Return [x, y] of the center of cell containing provided text 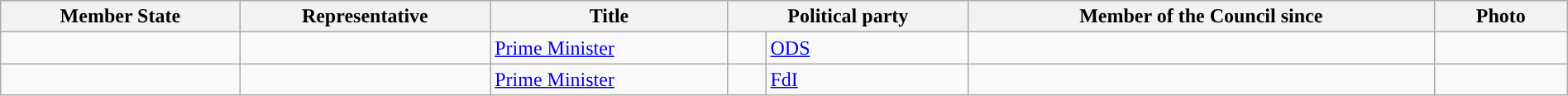
Member State [121, 17]
Title [610, 17]
ODS [867, 48]
Political party [848, 17]
Representative [366, 17]
Member of the Council since [1201, 17]
Photo [1500, 17]
FdI [867, 79]
